Determine the (X, Y) coordinate at the center of the cell enclosing the given text.  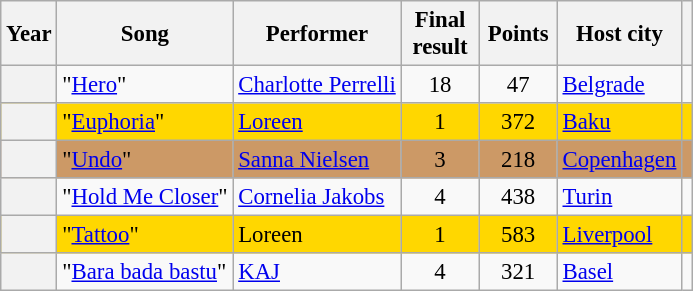
Charlotte Perrelli (317, 85)
Sanna Nielsen (317, 160)
"Euphoria" (145, 122)
4 (440, 197)
Performer (317, 34)
Belgrade (619, 85)
"Hold Me Closer" (145, 197)
438 (518, 197)
"Undo" (145, 160)
Copenhagen (619, 160)
583 (518, 235)
Baku (619, 122)
47 (518, 85)
372 (518, 122)
18 (440, 85)
218 (518, 160)
"Hero" (145, 85)
Finalresult (440, 34)
Cornelia Jakobs (317, 197)
Host city (619, 34)
Song (145, 34)
Turin (619, 197)
Year (29, 34)
3 (440, 160)
"Tattoo" (145, 235)
Points (518, 34)
Liverpool (619, 235)
